Scan for the cell matching the given text and deliver its (x, y) coordinate at center. 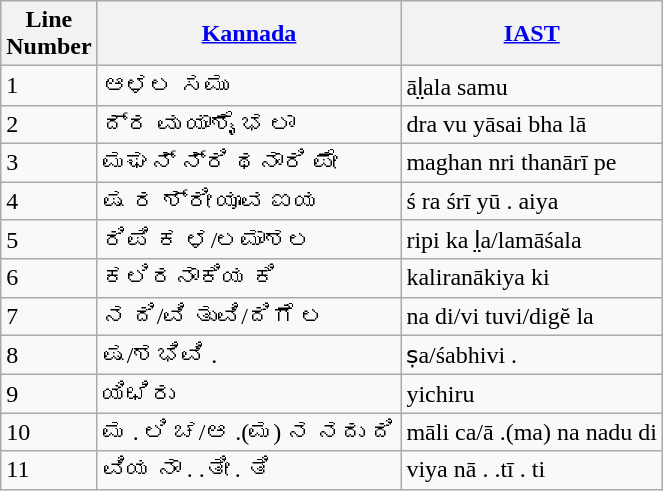
maghan nri thanārī pe (532, 162)
7 (49, 316)
na di/vi tuvi/digĕ la (532, 316)
āl̤ala samu (532, 86)
viya nā . .tī . ti (532, 470)
māli ca/ā .(ma) na nadu di (532, 432)
4 (49, 201)
LineNumber (49, 34)
ś ra śrī yū . aiya (532, 201)
5 (49, 240)
8 (49, 355)
9 (49, 394)
kaliranākiya ki (532, 278)
ರಿಪಿ ಕ ಳ/ಲಮಾಶಲ (249, 240)
ಯಿಛಿರು (249, 394)
ನ ದಿ/ವಿ ತುವಿ/ದಿಗೆ ಲ (249, 316)
2 (49, 124)
ripi ka l̤a/lamāśala (532, 240)
3 (49, 162)
ವಿಯ ನಾ . .ತೀ . ತಿ (249, 470)
yichiru (532, 394)
IAST (532, 34)
ದ್ರ ವು ಯಾಶೈ ಭ ಲಾ (249, 124)
ṣa/śabhivi . (532, 355)
dra vu yāsai bha lā (532, 124)
1 (49, 86)
ಮಘನ್‌ ನ್ರಿ ಥನಾರಿ ಪೇ (249, 162)
11 (49, 470)
ಷ ರ ಶ್ರೀ ಯೂವ ಐಯ (249, 201)
Kannada (249, 34)
10 (49, 432)
6 (49, 278)
ಮ . ಲಿ ಚ/ಆ .(ಮ) ನ ನದು ದಿ (249, 432)
ಕಲಿರನಾಕಿಯ ಕಿ (249, 278)
ಷ/ಶಭಿವಿ . (249, 355)
ಆಳಲ ಸಮು (249, 86)
